Return the [x, y] coordinate for the center point of the cell that contains the specified text.  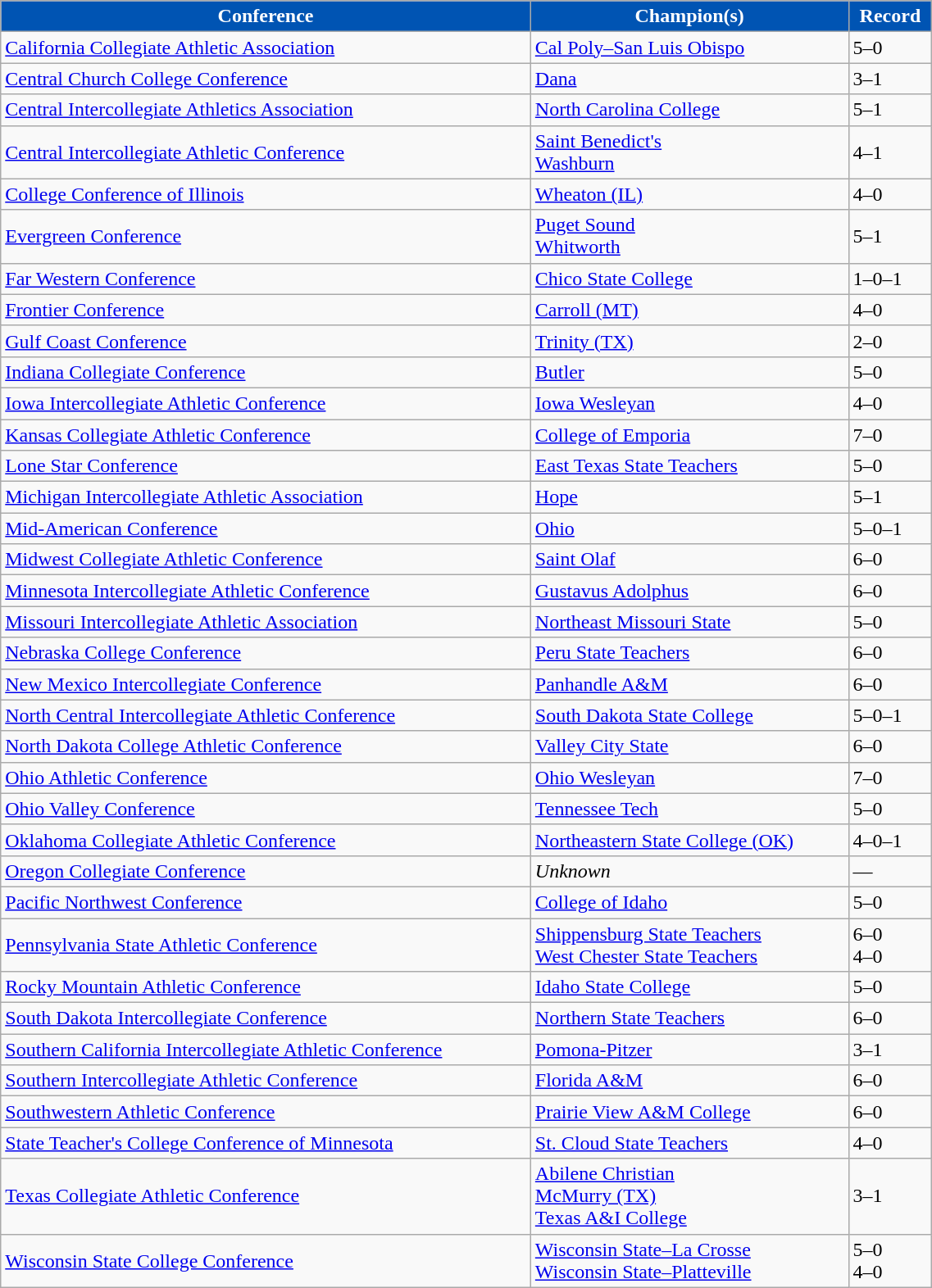
Kansas Collegiate Athletic Conference [266, 435]
Conference [266, 16]
Pomona-Pitzer [689, 1050]
Dana [689, 79]
4–0–1 [890, 840]
Northeastern State College (OK) [689, 840]
Hope [689, 497]
Gustavus Adolphus [689, 591]
Oregon Collegiate Conference [266, 871]
Wisconsin State College Conference [266, 1260]
Ohio Valley Conference [266, 809]
Northeast Missouri State [689, 622]
College of Emporia [689, 435]
Minnesota Intercollegiate Athletic Conference [266, 591]
Wheaton (IL) [689, 194]
Panhandle A&M [689, 684]
Pacific Northwest Conference [266, 902]
Cal Poly–San Luis Obispo [689, 48]
St. Cloud State Teachers [689, 1143]
Central Intercollegiate Athletic Conference [266, 152]
Southern California Intercollegiate Athletic Conference [266, 1050]
Northern State Teachers [689, 1018]
Prairie View A&M College [689, 1112]
State Teacher's College Conference of Minnesota [266, 1143]
Shippensburg State TeachersWest Chester State Teachers [689, 944]
Missouri Intercollegiate Athletic Association [266, 622]
Far Western Conference [266, 279]
Michigan Intercollegiate Athletic Association [266, 497]
Ohio [689, 528]
Central Intercollegiate Athletics Association [266, 110]
Peru State Teachers [689, 653]
College of Idaho [689, 902]
Record [890, 16]
Ohio Athletic Conference [266, 778]
Midwest Collegiate Athletic Conference [266, 560]
Florida A&M [689, 1081]
Southern Intercollegiate Athletic Conference [266, 1081]
Central Church College Conference [266, 79]
Lone Star Conference [266, 466]
Pennsylvania State Athletic Conference [266, 944]
Unknown [689, 871]
Ohio Wesleyan [689, 778]
North Central Intercollegiate Athletic Conference [266, 715]
Champion(s) [689, 16]
— [890, 871]
Evergreen Conference [266, 236]
Indiana Collegiate Conference [266, 372]
New Mexico Intercollegiate Conference [266, 684]
Frontier Conference [266, 310]
Gulf Coast Conference [266, 341]
Butler [689, 372]
Mid-American Conference [266, 528]
North Dakota College Athletic Conference [266, 746]
Texas Collegiate Athletic Conference [266, 1196]
4–1 [890, 152]
Idaho State College [689, 987]
Iowa Wesleyan [689, 403]
1–0–1 [890, 279]
College Conference of Illinois [266, 194]
Wisconsin State–La CrosseWisconsin State–Platteville [689, 1260]
Trinity (TX) [689, 341]
Iowa Intercollegiate Athletic Conference [266, 403]
North Carolina College [689, 110]
2–0 [890, 341]
California Collegiate Athletic Association [266, 48]
Tennessee Tech [689, 809]
Oklahoma Collegiate Athletic Conference [266, 840]
East Texas State Teachers [689, 466]
Saint Olaf [689, 560]
Valley City State [689, 746]
Carroll (MT) [689, 310]
South Dakota State College [689, 715]
South Dakota Intercollegiate Conference [266, 1018]
Chico State College [689, 279]
Saint Benedict'sWashburn [689, 152]
Rocky Mountain Athletic Conference [266, 987]
Abilene ChristianMcMurry (TX)Texas A&I College [689, 1196]
Southwestern Athletic Conference [266, 1112]
5–04–0 [890, 1260]
Nebraska College Conference [266, 653]
Puget SoundWhitworth [689, 236]
6–04–0 [890, 944]
